Determine the [X, Y] coordinate at the center of the cell enclosing the given text.  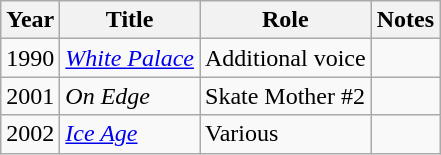
2001 [30, 96]
Skate Mother #2 [286, 96]
2002 [30, 134]
Role [286, 20]
On Edge [130, 96]
1990 [30, 58]
Additional voice [286, 58]
Year [30, 20]
Notes [405, 20]
Various [286, 134]
White Palace [130, 58]
Ice Age [130, 134]
Title [130, 20]
